Scan for the cell matching the given text and deliver its [x, y] coordinate at center. 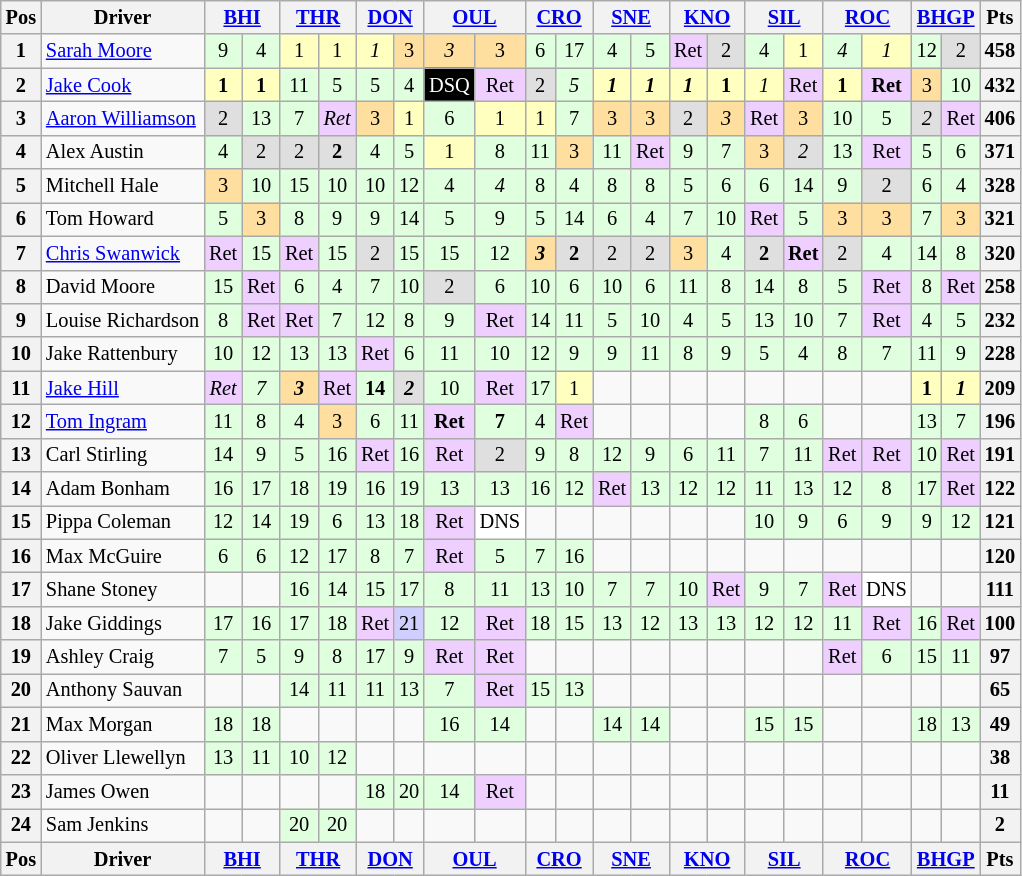
Chris Swanwick [122, 253]
Oliver Llewellyn [122, 758]
406 [1000, 118]
Jake Giddings [122, 623]
458 [1000, 51]
228 [1000, 354]
258 [1000, 287]
Tom Ingram [122, 421]
196 [1000, 421]
122 [1000, 489]
Max Morgan [122, 724]
321 [1000, 219]
121 [1000, 522]
100 [1000, 623]
Jake Rattenbury [122, 354]
22 [21, 758]
371 [1000, 152]
97 [1000, 657]
38 [1000, 758]
Aaron Williamson [122, 118]
Alex Austin [122, 152]
320 [1000, 253]
191 [1000, 455]
120 [1000, 556]
DSQ [449, 85]
111 [1000, 589]
Anthony Sauvan [122, 690]
Jake Cook [122, 85]
Sam Jenkins [122, 825]
209 [1000, 388]
Carl Stirling [122, 455]
65 [1000, 690]
Mitchell Hale [122, 186]
24 [21, 825]
Ashley Craig [122, 657]
James Owen [122, 791]
232 [1000, 320]
23 [21, 791]
Pippa Coleman [122, 522]
Max McGuire [122, 556]
Adam Bonham [122, 489]
432 [1000, 85]
David Moore [122, 287]
Shane Stoney [122, 589]
328 [1000, 186]
Tom Howard [122, 219]
Louise Richardson [122, 320]
Sarah Moore [122, 51]
49 [1000, 724]
Jake Hill [122, 388]
